From the cell containing the given text, extract its center point as (x, y) coordinate. 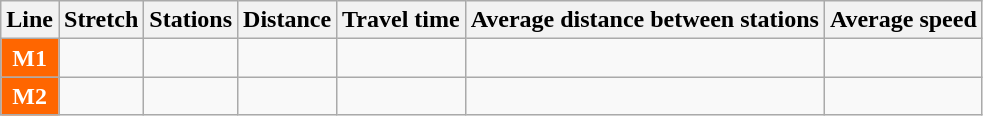
M2 (30, 96)
Line (30, 20)
Stations (191, 20)
Average speed (903, 20)
Stretch (100, 20)
Average distance between stations (644, 20)
Distance (288, 20)
Travel time (402, 20)
M1 (30, 58)
